Output the [x, y] coordinate of the center of the cell containing the given text.  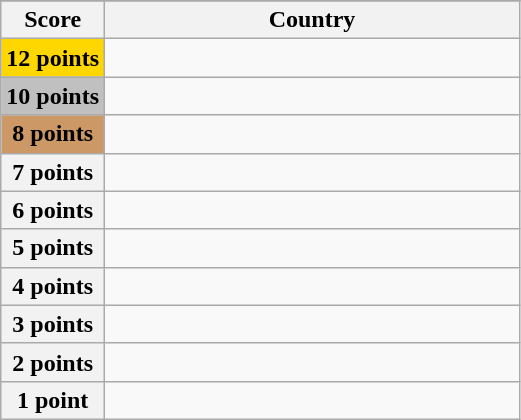
12 points [53, 58]
6 points [53, 210]
10 points [53, 96]
1 point [53, 400]
Country [312, 20]
5 points [53, 248]
3 points [53, 324]
8 points [53, 134]
Score [53, 20]
7 points [53, 172]
2 points [53, 362]
4 points [53, 286]
